Pinpoint the cell where the given text exists, returning its (x, y) midpoint coordinate. 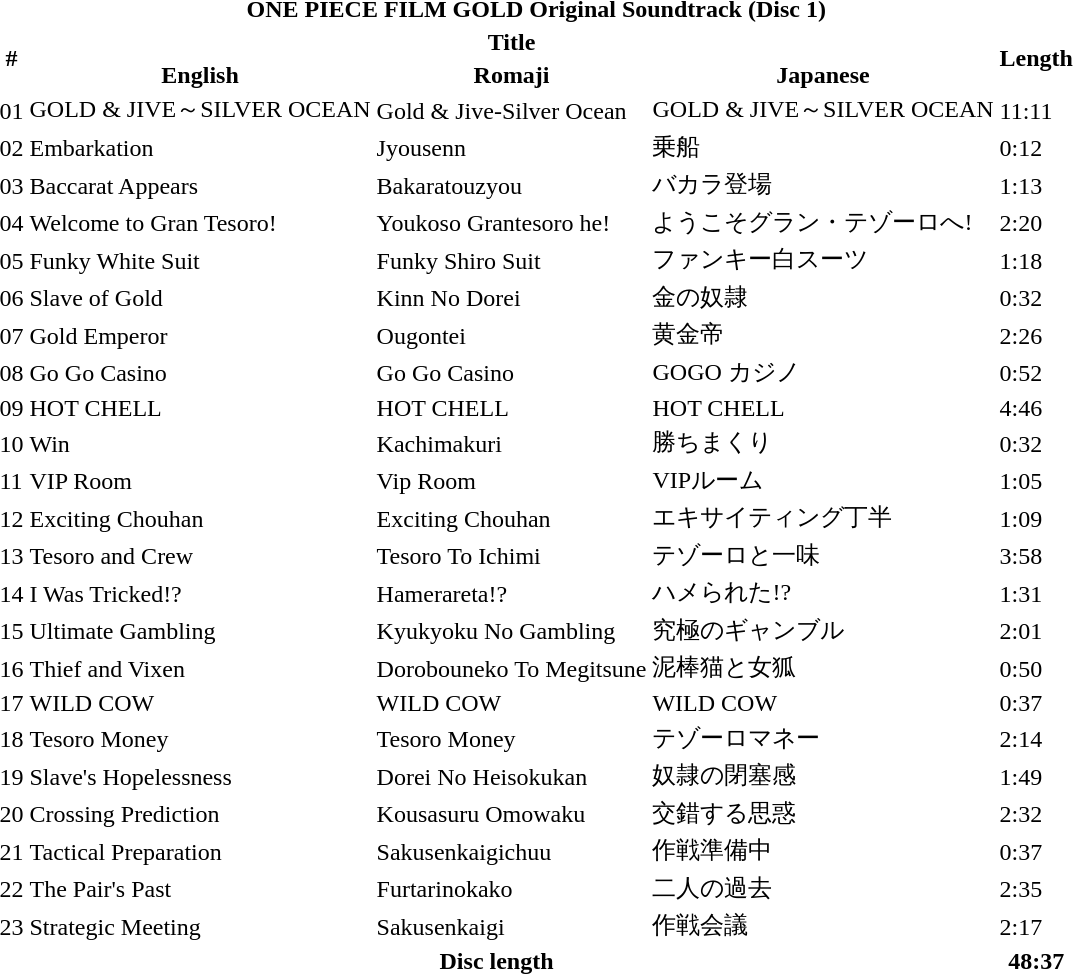
Strategic Meeting (200, 926)
Win (200, 443)
ファンキー白スーツ (823, 260)
Vip Room (512, 481)
Japanese (823, 75)
二人の過去 (823, 889)
I Was Tricked!? (200, 593)
テゾーロと一味 (823, 555)
Youkoso Grantesoro he! (512, 223)
Kinn No Dorei (512, 297)
ようこそグラン・テゾーロへ! (823, 223)
Gold & Jive-Silver Ocean (512, 110)
Gold Emperor (200, 335)
究極のギャンブル (823, 631)
Crossing Prediction (200, 813)
ハメられた!? (823, 593)
作戦準備中 (823, 851)
Tesoro To Ichimi (512, 555)
金の奴隷 (823, 297)
Title (512, 42)
Bakaratouzyou (512, 185)
Baccarat Appears (200, 185)
English (200, 75)
Funky Shiro Suit (512, 260)
Thief and Vixen (200, 668)
Ultimate Gambling (200, 631)
Dorei No Heisokukan (512, 776)
Tesoro and Crew (200, 555)
バカラ登場 (823, 185)
テゾーロマネー (823, 739)
奴隷の閉塞感 (823, 776)
Romaji (512, 75)
Embarkation (200, 147)
Welcome to Gran Tesoro! (200, 223)
乗船 (823, 147)
Jyousenn (512, 147)
Kachimakuri (512, 443)
VIPルーム (823, 481)
泥棒猫と女狐 (823, 668)
The Pair's Past (200, 889)
Kousasuru Omowaku (512, 813)
交錯する思惑 (823, 813)
Furtarinokako (512, 889)
Ougontei (512, 335)
作戦会議 (823, 926)
Slave of Gold (200, 297)
Kyukyoku No Gambling (512, 631)
Tactical Preparation (200, 851)
Funky White Suit (200, 260)
GOGO カジノ (823, 373)
Hamerareta!? (512, 593)
Dorobouneko To Megitsune (512, 668)
VIP Room (200, 481)
Sakusenkaigichuu (512, 851)
Sakusenkaigi (512, 926)
Slave's Hopelessness (200, 776)
黄金帝 (823, 335)
エキサイティング丁半 (823, 518)
勝ちまくり (823, 443)
